Provide the [X, Y] coordinate of the cell's center where the given text is located.  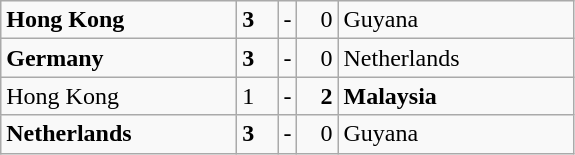
Malaysia [456, 96]
1 [258, 96]
2 [318, 96]
Germany [119, 58]
